Detect which cell encompasses the target text, then output its [X, Y] center coordinate. 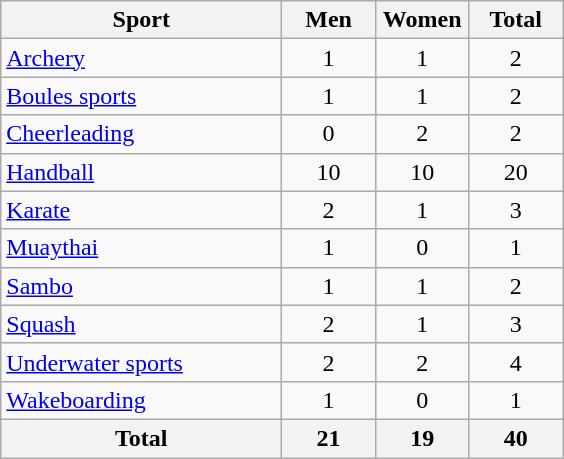
Squash [142, 324]
Men [329, 20]
Karate [142, 210]
21 [329, 438]
Sambo [142, 286]
4 [516, 362]
Wakeboarding [142, 400]
40 [516, 438]
Muaythai [142, 248]
Sport [142, 20]
Handball [142, 172]
Underwater sports [142, 362]
Boules sports [142, 96]
20 [516, 172]
Women [422, 20]
19 [422, 438]
Cheerleading [142, 134]
Archery [142, 58]
